Capture the cell that displays the provided text and extract its [x, y] central coordinate. 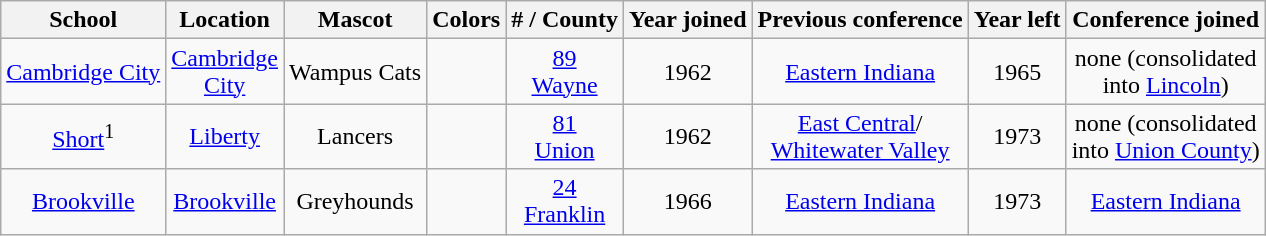
Previous conference [860, 20]
East Central/Whitewater Valley [860, 136]
none (consolidated into Lincoln) [1166, 72]
# / County [565, 20]
School [84, 20]
1965 [1017, 72]
Location [225, 20]
Liberty [225, 136]
Conference joined [1166, 20]
81 Union [565, 136]
Colors [466, 20]
none (consolidated into Union County) [1166, 136]
89 Wayne [565, 72]
Year joined [688, 20]
Greyhounds [356, 202]
Short1 [84, 136]
1966 [688, 202]
Lancers [356, 136]
Mascot [356, 20]
Year left [1017, 20]
24 Franklin [565, 202]
Wampus Cats [356, 72]
